Detect which cell encompasses the target text, then output its [X, Y] center coordinate. 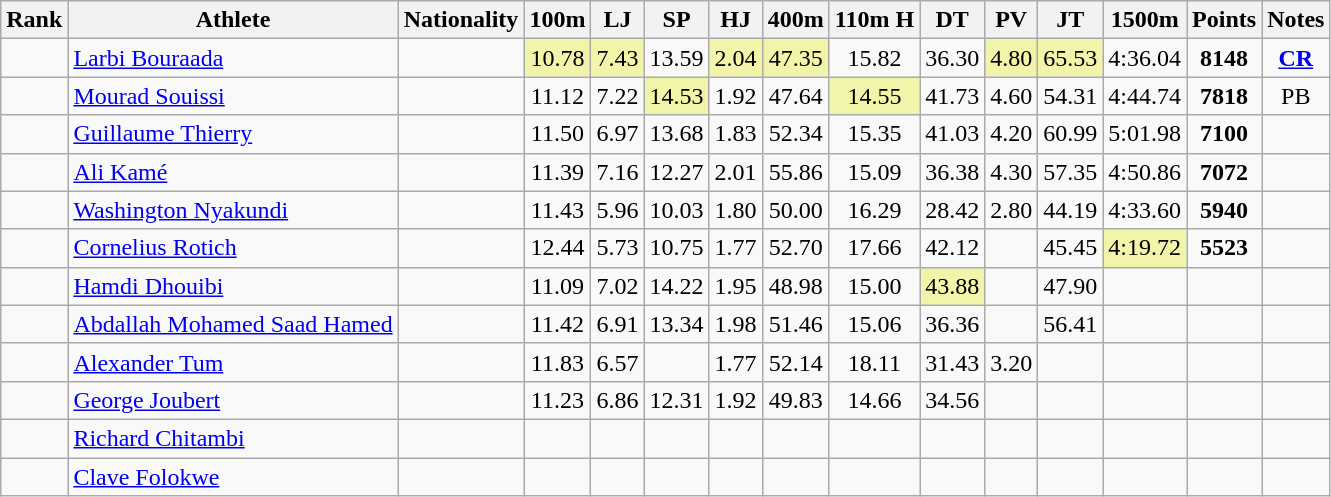
36.30 [952, 58]
7.22 [618, 96]
7.43 [618, 58]
17.66 [874, 248]
36.38 [952, 172]
6.86 [618, 400]
6.57 [618, 362]
47.90 [1070, 286]
36.36 [952, 324]
13.59 [676, 58]
4.80 [1012, 58]
43.88 [952, 286]
Athlete [233, 20]
Abdallah Mohamed Saad Hamed [233, 324]
42.12 [952, 248]
44.19 [1070, 210]
14.66 [874, 400]
2.01 [736, 172]
2.80 [1012, 210]
48.98 [796, 286]
Alexander Tum [233, 362]
8148 [1224, 58]
400m [796, 20]
41.73 [952, 96]
1.95 [736, 286]
10.03 [676, 210]
100m [558, 20]
DT [952, 20]
5940 [1224, 210]
11.09 [558, 286]
47.64 [796, 96]
12.31 [676, 400]
Ali Kamé [233, 172]
3.20 [1012, 362]
2.04 [736, 58]
14.22 [676, 286]
Rank [34, 20]
4:44.74 [1145, 96]
7818 [1224, 96]
110m H [874, 20]
11.42 [558, 324]
52.14 [796, 362]
6.97 [618, 134]
51.46 [796, 324]
12.27 [676, 172]
14.55 [874, 96]
Nationality [461, 20]
56.41 [1070, 324]
45.45 [1070, 248]
55.86 [796, 172]
15.00 [874, 286]
49.83 [796, 400]
11.39 [558, 172]
JT [1070, 20]
5:01.98 [1145, 134]
Cornelius Rotich [233, 248]
PV [1012, 20]
65.53 [1070, 58]
18.11 [874, 362]
Richard Chitambi [233, 438]
Points [1224, 20]
4.30 [1012, 172]
41.03 [952, 134]
5523 [1224, 248]
60.99 [1070, 134]
CR [1296, 58]
Larbi Bouraada [233, 58]
George Joubert [233, 400]
13.68 [676, 134]
4:33.60 [1145, 210]
Guillaume Thierry [233, 134]
7100 [1224, 134]
5.73 [618, 248]
14.53 [676, 96]
10.78 [558, 58]
1.80 [736, 210]
31.43 [952, 362]
50.00 [796, 210]
4:50.86 [1145, 172]
LJ [618, 20]
52.70 [796, 248]
HJ [736, 20]
11.23 [558, 400]
Washington Nyakundi [233, 210]
15.35 [874, 134]
13.34 [676, 324]
Notes [1296, 20]
28.42 [952, 210]
7.16 [618, 172]
7072 [1224, 172]
12.44 [558, 248]
11.50 [558, 134]
5.96 [618, 210]
1.83 [736, 134]
10.75 [676, 248]
4:19.72 [1145, 248]
47.35 [796, 58]
1500m [1145, 20]
11.43 [558, 210]
Clave Folokwe [233, 477]
52.34 [796, 134]
1.98 [736, 324]
16.29 [874, 210]
6.91 [618, 324]
Hamdi Dhouibi [233, 286]
4:36.04 [1145, 58]
11.83 [558, 362]
15.82 [874, 58]
7.02 [618, 286]
15.06 [874, 324]
PB [1296, 96]
34.56 [952, 400]
11.12 [558, 96]
54.31 [1070, 96]
Mourad Souissi [233, 96]
57.35 [1070, 172]
4.60 [1012, 96]
15.09 [874, 172]
4.20 [1012, 134]
SP [676, 20]
